Pinpoint the cell where the given text exists, returning its (X, Y) midpoint coordinate. 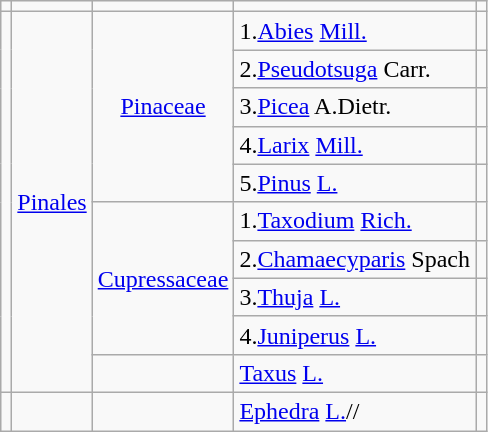
4.Juniperus L. (355, 335)
1.Taxodium Rich. (355, 221)
Taxus L. (355, 373)
Ephedra L.// (355, 411)
5.Pinus L. (355, 183)
3.Thuja L. (355, 297)
1.Abies Mill. (355, 31)
Pinaceae (163, 107)
2.Chamaecyparis Spach (355, 259)
Cupressaceae (163, 278)
4.Larix Mill. (355, 145)
3.Picea A.Dietr. (355, 107)
Pinales (52, 202)
2.Pseudotsuga Carr. (355, 69)
